Capture the cell that displays the provided text and extract its [x, y] central coordinate. 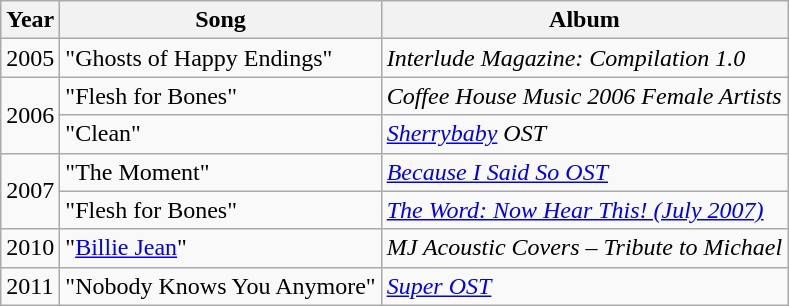
2010 [30, 248]
"Nobody Knows You Anymore" [220, 286]
Interlude Magazine: Compilation 1.0 [584, 58]
"Clean" [220, 134]
"Ghosts of Happy Endings" [220, 58]
2011 [30, 286]
MJ Acoustic Covers – Tribute to Michael [584, 248]
Sherrybaby OST [584, 134]
"Billie Jean" [220, 248]
Super OST [584, 286]
Year [30, 20]
"The Moment" [220, 172]
Coffee House Music 2006 Female Artists [584, 96]
2006 [30, 115]
The Word: Now Hear This! (July 2007) [584, 210]
2005 [30, 58]
Song [220, 20]
Album [584, 20]
Because I Said So OST [584, 172]
2007 [30, 191]
